Determine the (X, Y) coordinate at the center of the cell enclosing the given text.  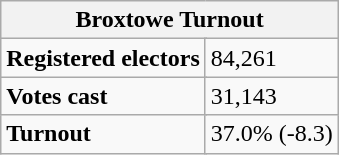
37.0% (-8.3) (272, 134)
Registered electors (104, 58)
84,261 (272, 58)
Broxtowe Turnout (170, 20)
Turnout (104, 134)
31,143 (272, 96)
Votes cast (104, 96)
